Scan for the cell matching the given text and deliver its (x, y) coordinate at center. 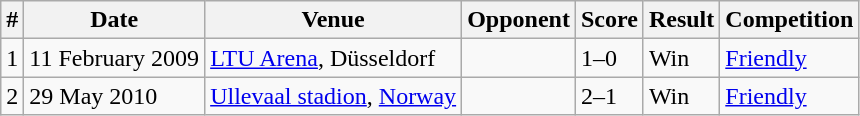
1–0 (609, 58)
LTU Arena, Düsseldorf (334, 58)
Opponent (519, 20)
# (12, 20)
Ullevaal stadion, Norway (334, 96)
Result (681, 20)
Competition (790, 20)
Date (114, 20)
11 February 2009 (114, 58)
2 (12, 96)
Venue (334, 20)
2–1 (609, 96)
29 May 2010 (114, 96)
Score (609, 20)
1 (12, 58)
